Output the [x, y] coordinate of the center of the cell containing the given text.  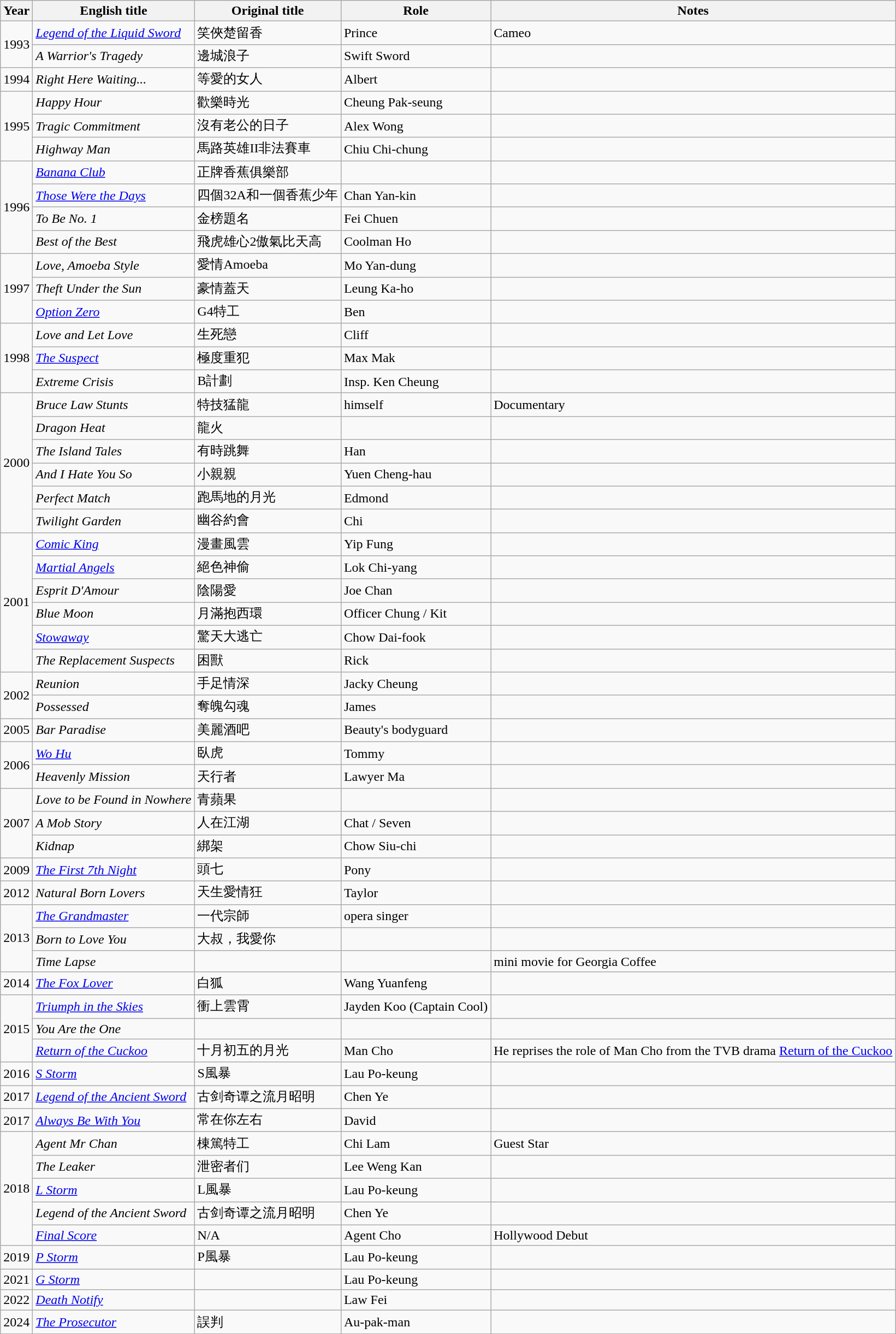
Return of the Cuckoo [114, 1051]
有時跳舞 [268, 451]
Born to Love You [114, 939]
2009 [16, 869]
English title [114, 11]
Edmond [416, 498]
Insp. Ken Cheung [416, 381]
The Island Tales [114, 451]
Always Be With You [114, 1120]
2021 [16, 1279]
The Leaker [114, 1166]
邊城浪子 [268, 56]
Cliff [416, 335]
2002 [16, 696]
1995 [16, 126]
人在江湖 [268, 823]
極度重犯 [268, 358]
奪魄勾魂 [268, 707]
綁架 [268, 846]
2019 [16, 1257]
Blue Moon [114, 614]
Chat / Seven [416, 823]
2015 [16, 1029]
2001 [16, 602]
Reunion [114, 684]
小親親 [268, 475]
A Mob Story [114, 823]
And I Hate You So [114, 475]
Wang Yuanfeng [416, 983]
Coolman Ho [416, 242]
Chi Lam [416, 1143]
美麗酒吧 [268, 731]
1994 [16, 80]
P風暴 [268, 1257]
Bruce Law Stunts [114, 405]
Right Here Waiting... [114, 80]
Lok Chi-yang [416, 568]
Chi [416, 521]
2014 [16, 983]
Notes [693, 11]
Law Fei [416, 1300]
Esprit D'Amour [114, 591]
Love, Amoeba Style [114, 265]
飛虎雄心2傲氣比天高 [268, 242]
Beauty's bodyguard [416, 731]
Stowaway [114, 637]
Yip Fung [416, 544]
Swift Sword [416, 56]
Jayden Koo (Captain Cool) [416, 1007]
Ben [416, 312]
Role [416, 11]
2012 [16, 893]
Year [16, 11]
S Storm [114, 1074]
Taylor [416, 893]
驚天大逃亡 [268, 637]
You Are the One [114, 1028]
2000 [16, 463]
Possessed [114, 707]
Comic King [114, 544]
Han [416, 451]
2007 [16, 823]
The Prosecutor [114, 1323]
Triumph in the Skies [114, 1007]
Bar Paradise [114, 731]
Chan Yan-kin [416, 195]
特技猛龍 [268, 405]
Jacky Cheung [416, 684]
S風暴 [268, 1074]
Kidnap [114, 846]
Happy Hour [114, 103]
1998 [16, 358]
歡樂時光 [268, 103]
2022 [16, 1300]
Chiu Chi-chung [416, 150]
The Suspect [114, 358]
2013 [16, 938]
Agent Cho [416, 1235]
Leung Ka-ho [416, 288]
To Be No. 1 [114, 218]
Hollywood Debut [693, 1235]
馬路英雄II非法賽車 [268, 150]
Extreme Crisis [114, 381]
誤判 [268, 1323]
Pony [416, 869]
P Storm [114, 1257]
David [416, 1120]
棟篤特工 [268, 1143]
A Warrior's Tragedy [114, 56]
He reprises the role of Man Cho from the TVB drama Return of the Cuckoo [693, 1051]
Natural Born Lovers [114, 893]
漫畫風雲 [268, 544]
Mo Yan-dung [416, 265]
青蘋果 [268, 799]
The Grandmaster [114, 916]
L風暴 [268, 1190]
跑馬地的月光 [268, 498]
Chow Dai-fook [416, 637]
Death Notify [114, 1300]
Option Zero [114, 312]
Guest Star [693, 1143]
Albert [416, 80]
大叔，我愛你 [268, 939]
Theft Under the Sun [114, 288]
月滿抱西環 [268, 614]
Martial Angels [114, 568]
幽谷約會 [268, 521]
Those Were the Days [114, 195]
Original title [268, 11]
天生愛情狂 [268, 893]
1996 [16, 207]
Lee Weng Kan [416, 1166]
Chow Siu-chi [416, 846]
Perfect Match [114, 498]
臥虎 [268, 754]
Yuen Cheng-hau [416, 475]
豪情蓋天 [268, 288]
James [416, 707]
絕色神偷 [268, 568]
陰陽愛 [268, 591]
Legend of the Liquid Sword [114, 33]
Final Score [114, 1235]
四個32A和一個香蕉少年 [268, 195]
Fei Chuen [416, 218]
Time Lapse [114, 961]
Rick [416, 661]
1997 [16, 288]
等愛的女人 [268, 80]
Twilight Garden [114, 521]
Best of the Best [114, 242]
Tommy [416, 754]
Dragon Heat [114, 428]
金榜題名 [268, 218]
opera singer [416, 916]
笑俠楚留香 [268, 33]
Banana Club [114, 173]
The Replacement Suspects [114, 661]
2018 [16, 1189]
一代宗師 [268, 916]
手足情深 [268, 684]
Max Mak [416, 358]
困獸 [268, 661]
Wo Hu [114, 754]
泄密者们 [268, 1166]
Au-pak-man [416, 1323]
生死戀 [268, 335]
十月初五的月光 [268, 1051]
愛情Amoeba [268, 265]
G4特工 [268, 312]
Tragic Commitment [114, 126]
Alex Wong [416, 126]
Lawyer Ma [416, 776]
Man Cho [416, 1051]
B計劃 [268, 381]
The First 7th Night [114, 869]
Heavenly Mission [114, 776]
衝上雲霄 [268, 1007]
mini movie for Georgia Coffee [693, 961]
G Storm [114, 1279]
The Fox Lover [114, 983]
1993 [16, 45]
Love to be Found in Nowhere [114, 799]
himself [416, 405]
Documentary [693, 405]
Agent Mr Chan [114, 1143]
沒有老公的日子 [268, 126]
Highway Man [114, 150]
Love and Let Love [114, 335]
Joe Chan [416, 591]
2006 [16, 764]
頭七 [268, 869]
L Storm [114, 1190]
白狐 [268, 983]
Cheung Pak-seung [416, 103]
Cameo [693, 33]
2005 [16, 731]
N/A [268, 1235]
Prince [416, 33]
2024 [16, 1323]
正牌香蕉俱樂部 [268, 173]
Officer Chung / Kit [416, 614]
龍火 [268, 428]
天行者 [268, 776]
2016 [16, 1074]
常在你左右 [268, 1120]
